Identify which cell holds the provided text, then report its [x, y] central coordinate. 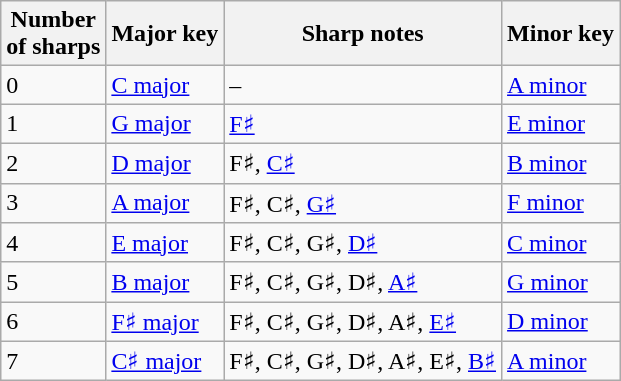
F♯, C♯, G♯ [363, 203]
3 [54, 203]
F♯, C♯, G♯, D♯, A♯, E♯, B♯ [363, 361]
Major key [165, 34]
F♯, C♯, G♯, D♯, A♯, E♯ [363, 322]
0 [54, 85]
D major [165, 163]
Sharp notes [363, 34]
F♯, C♯, G♯, D♯ [363, 243]
C♯ major [165, 361]
C minor [561, 243]
G minor [561, 282]
4 [54, 243]
2 [54, 163]
F♯ major [165, 322]
F♯ [363, 124]
B minor [561, 163]
G major [165, 124]
Minor key [561, 34]
F minor [561, 203]
E minor [561, 124]
1 [54, 124]
Numberof sharps [54, 34]
7 [54, 361]
6 [54, 322]
F♯, C♯ [363, 163]
5 [54, 282]
C major [165, 85]
D minor [561, 322]
F♯, C♯, G♯, D♯, A♯ [363, 282]
E major [165, 243]
A major [165, 203]
B major [165, 282]
– [363, 85]
